Return the [X, Y] coordinate for the center point of the cell that contains the specified text.  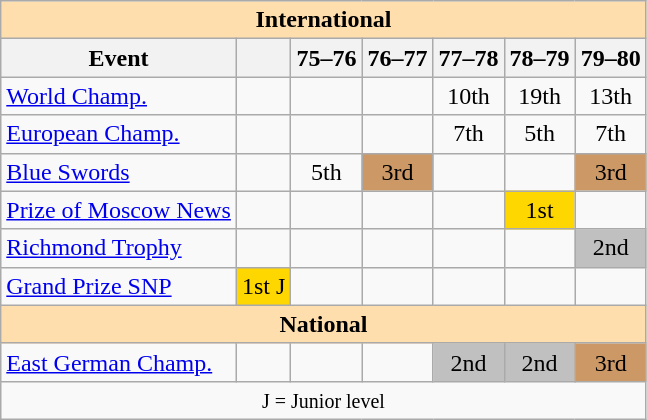
1st J [263, 286]
European Champ. [119, 134]
79–80 [610, 58]
Event [119, 58]
International [324, 20]
World Champ. [119, 96]
76–77 [398, 58]
77–78 [468, 58]
Grand Prize SNP [119, 286]
10th [468, 96]
J = Junior level [324, 400]
Blue Swords [119, 172]
1st [540, 210]
19th [540, 96]
Richmond Trophy [119, 248]
75–76 [326, 58]
Prize of Moscow News [119, 210]
13th [610, 96]
78–79 [540, 58]
National [324, 324]
East German Champ. [119, 362]
